Pinpoint the cell where the given text exists, returning its (x, y) midpoint coordinate. 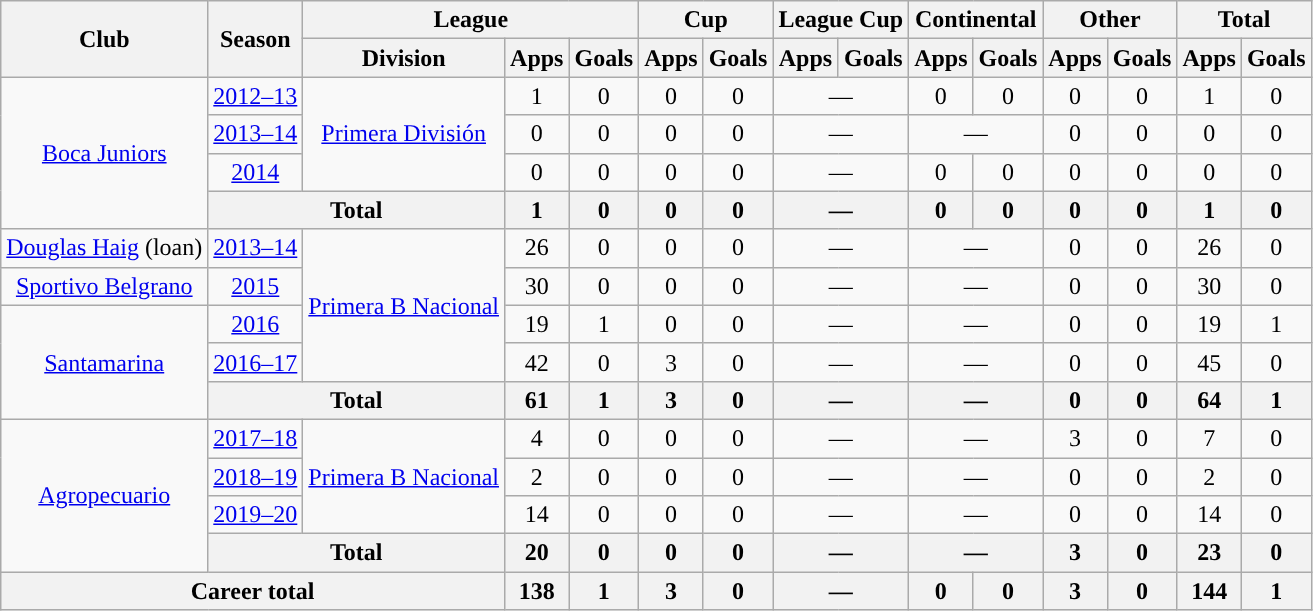
Other (1110, 20)
2016 (256, 324)
Club (104, 39)
Career total (253, 591)
2018–19 (256, 477)
23 (1209, 553)
Sportivo Belgrano (104, 286)
2012–13 (256, 96)
League Cup (841, 20)
2015 (256, 286)
2016–17 (256, 362)
Continental (976, 20)
20 (537, 553)
2014 (256, 172)
138 (537, 591)
Douglas Haig (loan) (104, 248)
Primera División (404, 134)
144 (1209, 591)
League (471, 20)
2017–18 (256, 438)
45 (1209, 362)
Agropecuario (104, 495)
64 (1209, 400)
Santamarina (104, 362)
2019–20 (256, 515)
42 (537, 362)
Cup (706, 20)
Season (256, 39)
Division (404, 58)
61 (537, 400)
7 (1209, 438)
Boca Juniors (104, 153)
4 (537, 438)
